Pinpoint the cell where the given text exists, returning its (X, Y) midpoint coordinate. 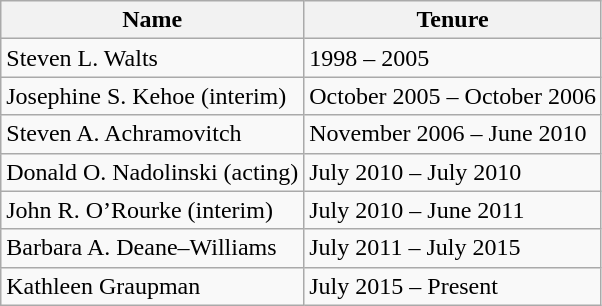
July 2010 – June 2011 (453, 210)
Josephine S. Kehoe (interim) (152, 96)
1998 – 2005 (453, 58)
July 2015 – Present (453, 286)
Steven L. Walts (152, 58)
November 2006 – June 2010 (453, 134)
Steven A. Achramovitch (152, 134)
Tenure (453, 20)
Barbara A. Deane–Williams (152, 248)
Kathleen Graupman (152, 286)
October 2005 – October 2006 (453, 96)
Name (152, 20)
John R. O’Rourke (interim) (152, 210)
July 2010 – July 2010 (453, 172)
Donald O. Nadolinski (acting) (152, 172)
July 2011 – July 2015 (453, 248)
